Return the (x, y) coordinate for the center point of the cell that contains the specified text.  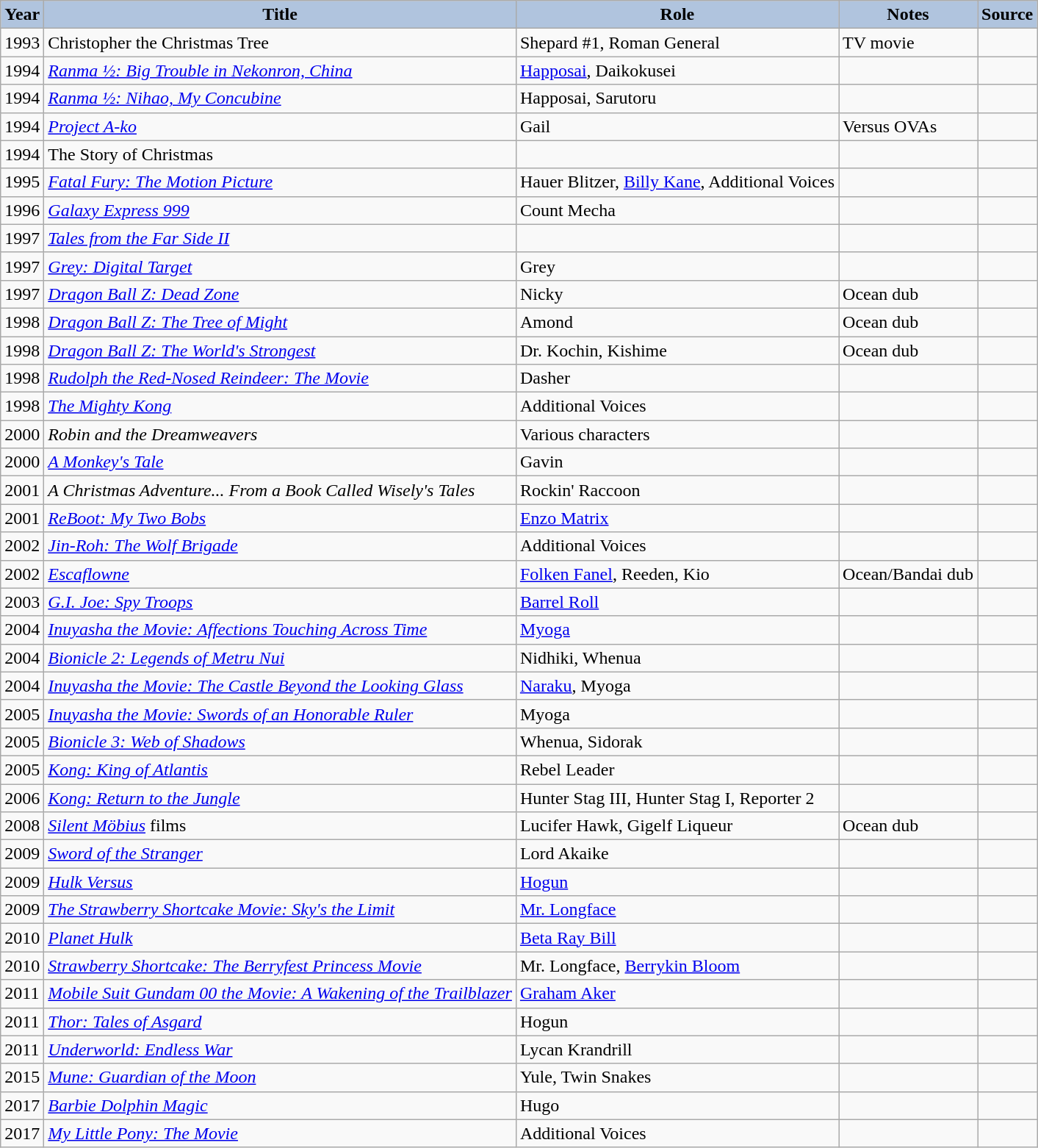
Tales from the Far Side II (281, 238)
Bionicle 2: Legends of Metru Nui (281, 658)
Year (22, 15)
Gail (677, 126)
Dr. Kochin, Kishime (677, 351)
Happosai, Daikokusei (677, 71)
Various characters (677, 434)
Mune: Guardian of the Moon (281, 1077)
Project A-ko (281, 126)
2015 (22, 1077)
Dragon Ball Z: Dead Zone (281, 294)
Jin-Roh: The Wolf Brigade (281, 546)
Kong: King of Atlantis (281, 769)
Folken Fanel, Reeden, Kio (677, 574)
2003 (22, 602)
Grey: Digital Target (281, 266)
Bionicle 3: Web of Shadows (281, 742)
Title (281, 15)
Rudolph the Red-Nosed Reindeer: The Movie (281, 379)
My Little Pony: The Movie (281, 1133)
Grey (677, 266)
Whenua, Sidorak (677, 742)
Hunter Stag III, Hunter Stag I, Reporter 2 (677, 797)
Gavin (677, 462)
Hulk Versus (281, 882)
G.I. Joe: Spy Troops (281, 602)
Christopher the Christmas Tree (281, 43)
Mobile Suit Gundam 00 the Movie: A Wakening of the Trailblazer (281, 994)
The Mighty Kong (281, 406)
Escaflowne (281, 574)
Amond (677, 322)
Beta Ray Bill (677, 938)
Inuyasha the Movie: Swords of an Honorable Ruler (281, 714)
Source (1008, 15)
Versus OVAs (908, 126)
Silent Möbius films (281, 826)
Inuyasha the Movie: The Castle Beyond the Looking Glass (281, 686)
2006 (22, 797)
Dragon Ball Z: The World's Strongest (281, 351)
Ocean/Bandai dub (908, 574)
Strawberry Shortcake: The Berryfest Princess Movie (281, 966)
1995 (22, 182)
Hugo (677, 1105)
Happosai, Sarutoru (677, 98)
The Strawberry Shortcake Movie: Sky's the Limit (281, 910)
1993 (22, 43)
Lucifer Hawk, Gigelf Liqueur (677, 826)
Rebel Leader (677, 769)
Fatal Fury: The Motion Picture (281, 182)
Mr. Longface, Berrykin Bloom (677, 966)
Robin and the Dreamweavers (281, 434)
Lord Akaike (677, 854)
Underworld: Endless War (281, 1050)
Lycan Krandrill (677, 1050)
Ranma ½: Big Trouble in Nekonron, China (281, 71)
Mr. Longface (677, 910)
A Monkey's Tale (281, 462)
Ranma ½: Nihao, My Concubine (281, 98)
Sword of the Stranger (281, 854)
A Christmas Adventure... From a Book Called Wisely's Tales (281, 490)
2008 (22, 826)
Barrel Roll (677, 602)
Role (677, 15)
Planet Hulk (281, 938)
Rockin' Raccoon (677, 490)
Barbie Dolphin Magic (281, 1105)
Count Mecha (677, 210)
Enzo Matrix (677, 518)
Inuyasha the Movie: Affections Touching Across Time (281, 630)
Graham Aker (677, 994)
The Story of Christmas (281, 154)
Kong: Return to the Jungle (281, 797)
Nidhiki, Whenua (677, 658)
Hauer Blitzer, Billy Kane, Additional Voices (677, 182)
ReBoot: My Two Bobs (281, 518)
Nicky (677, 294)
1996 (22, 210)
Yule, Twin Snakes (677, 1077)
Dragon Ball Z: The Tree of Might (281, 322)
Shepard #1, Roman General (677, 43)
Notes (908, 15)
Naraku, Myoga (677, 686)
Dasher (677, 379)
TV movie (908, 43)
Galaxy Express 999 (281, 210)
Thor: Tales of Asgard (281, 1022)
